Output the (x, y) coordinate of the center of the cell containing the given text.  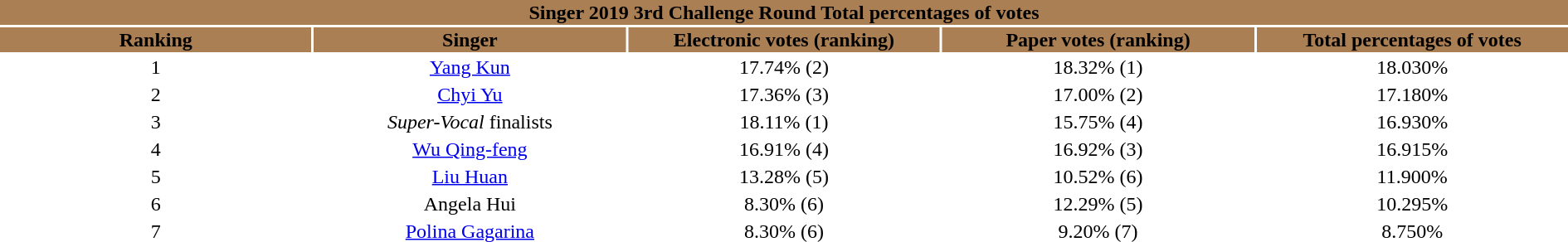
10.52% (6) (1098, 177)
Super-Vocal finalists (470, 122)
Singer 2019 3rd Challenge Round Total percentages of votes (784, 12)
18.32% (1) (1098, 67)
Liu Huan (470, 177)
2 (156, 94)
18.11% (1) (784, 122)
3 (156, 122)
16.930% (1412, 122)
17.180% (1412, 94)
12.29% (5) (1098, 204)
15.75% (4) (1098, 122)
16.92% (3) (1098, 149)
18.030% (1412, 67)
Total percentages of votes (1412, 40)
8.30% (6) (784, 204)
5 (156, 177)
Angela Hui (470, 204)
17.74% (2) (784, 67)
Singer (470, 40)
4 (156, 149)
13.28% (5) (784, 177)
10.295% (1412, 204)
Wu Qing-feng (470, 149)
Paper votes (ranking) (1098, 40)
1 (156, 67)
17.00% (2) (1098, 94)
Yang Kun (470, 67)
11.900% (1412, 177)
Chyi Yu (470, 94)
Ranking (156, 40)
17.36% (3) (784, 94)
Electronic votes (ranking) (784, 40)
16.91% (4) (784, 149)
6 (156, 204)
16.915% (1412, 149)
